Search for the cell housing the specified text and yield its [X, Y] center coordinate. 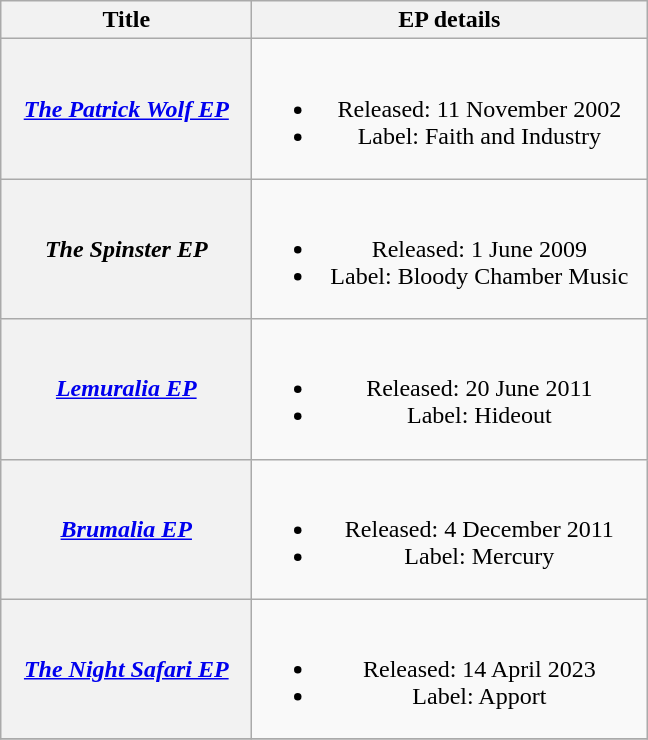
EP details [450, 20]
Title [126, 20]
The Spinster EP [126, 249]
Released: 4 December 2011Label: Mercury [450, 529]
Released: 20 June 2011Label: Hideout [450, 389]
Released: 1 June 2009Label: Bloody Chamber Music [450, 249]
The Patrick Wolf EP [126, 109]
Lemuralia EP [126, 389]
The Night Safari EP [126, 669]
Brumalia EP [126, 529]
Released: 14 April 2023Label: Apport [450, 669]
Released: 11 November 2002Label: Faith and Industry [450, 109]
